Extract the (x, y) coordinate from the center of the cell holding the provided text.  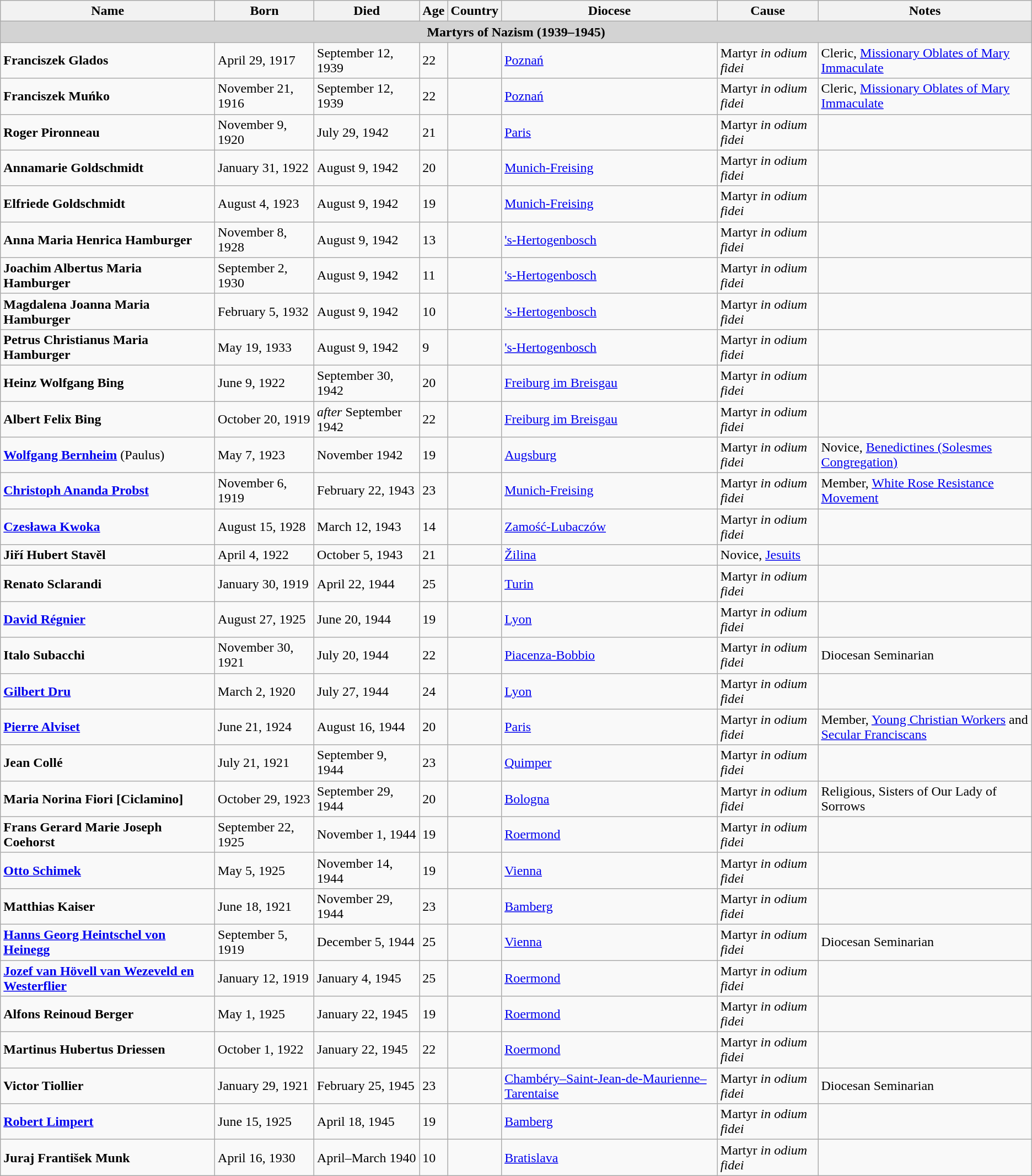
August 4, 1923 (265, 204)
Name (108, 11)
Elfriede Goldschmidt (108, 204)
April 22, 1944 (367, 583)
May 5, 1925 (265, 870)
May 7, 1923 (265, 455)
November 21, 1916 (265, 96)
November 29, 1944 (367, 906)
June 20, 1944 (367, 620)
February 25, 1945 (367, 1086)
October 5, 1943 (367, 555)
Christoph Ananda Probst (108, 491)
Annamarie Goldschmidt (108, 168)
August 16, 1944 (367, 727)
April–March 1940 (367, 1158)
9 (433, 347)
Petrus Christianus Maria Hamburger (108, 347)
May 1, 1925 (265, 1014)
June 15, 1925 (265, 1121)
Otto Schimek (108, 870)
Chambéry–Saint-Jean-de-Maurienne–Tarentaise (610, 1086)
July 21, 1921 (265, 763)
July 27, 1944 (367, 691)
January 29, 1921 (265, 1086)
Quimper (610, 763)
Notes (925, 11)
Jean Collé (108, 763)
November 8, 1928 (265, 239)
November 6, 1919 (265, 491)
Victor Tiollier (108, 1086)
Roger Pironneau (108, 132)
11 (433, 276)
Joachim Albertus Maria Hamburger (108, 276)
Italo Subacchi (108, 655)
Juraj František Munk (108, 1158)
Martinus Hubertus Driessen (108, 1050)
14 (433, 527)
Žilina (610, 555)
Pierre Alviset (108, 727)
January 12, 1919 (265, 978)
Robert Limpert (108, 1121)
June 9, 1922 (265, 383)
Age (433, 11)
Novice, Jesuits (767, 555)
September 22, 1925 (265, 835)
Franciszek Muńko (108, 96)
April 16, 1930 (265, 1158)
Heinz Wolfgang Bing (108, 383)
Albert Felix Bing (108, 419)
February 22, 1943 (367, 491)
September 9, 1944 (367, 763)
Anna Maria Henrica Hamburger (108, 239)
Religious, Sisters of Our Lady of Sorrows (925, 798)
January 30, 1919 (265, 583)
November 30, 1921 (265, 655)
Jozef van Hövell van Wezeveld en Westerflier (108, 978)
Zamość-Lubaczów (610, 527)
Czesława Kwoka (108, 527)
November 1, 1944 (367, 835)
Bratislava (610, 1158)
March 12, 1943 (367, 527)
24 (433, 691)
April 4, 1922 (265, 555)
September 29, 1944 (367, 798)
Novice, Benedictines (Solesmes Congregation) (925, 455)
Maria Norina Fiori [Ciclamino] (108, 798)
Bologna (610, 798)
Cause (767, 11)
Born (265, 11)
December 5, 1944 (367, 942)
July 20, 1944 (367, 655)
Member, White Rose Resistance Movement (925, 491)
Jiří Hubert Stavěl (108, 555)
September 2, 1930 (265, 276)
Augsburg (610, 455)
April 29, 1917 (265, 61)
Country (475, 11)
May 19, 1933 (265, 347)
Renato Sclarandi (108, 583)
February 5, 1932 (265, 311)
September 5, 1919 (265, 942)
November 1942 (367, 455)
Hanns Georg Heintschel von Heinegg (108, 942)
Piacenza-Bobbio (610, 655)
after September 1942 (367, 419)
Martyrs of Nazism (1939–1945) (516, 32)
October 1, 1922 (265, 1050)
September 30, 1942 (367, 383)
June 21, 1924 (265, 727)
October 29, 1923 (265, 798)
January 31, 1922 (265, 168)
Diocese (610, 11)
David Régnier (108, 620)
November 14, 1944 (367, 870)
Member, Young Christian Workers and Secular Franciscans (925, 727)
Matthias Kaiser (108, 906)
August 27, 1925 (265, 620)
October 20, 1919 (265, 419)
13 (433, 239)
Turin (610, 583)
November 9, 1920 (265, 132)
Franciszek Glados (108, 61)
June 18, 1921 (265, 906)
Magdalena Joanna Maria Hamburger (108, 311)
January 4, 1945 (367, 978)
Frans Gerard Marie Joseph Coehorst (108, 835)
Died (367, 11)
Alfons Reinoud Berger (108, 1014)
Wolfgang Bernheim (Paulus) (108, 455)
April 18, 1945 (367, 1121)
March 2, 1920 (265, 691)
Gilbert Dru (108, 691)
July 29, 1942 (367, 132)
August 15, 1928 (265, 527)
